Identify which cell holds the provided text, then report its (x, y) central coordinate. 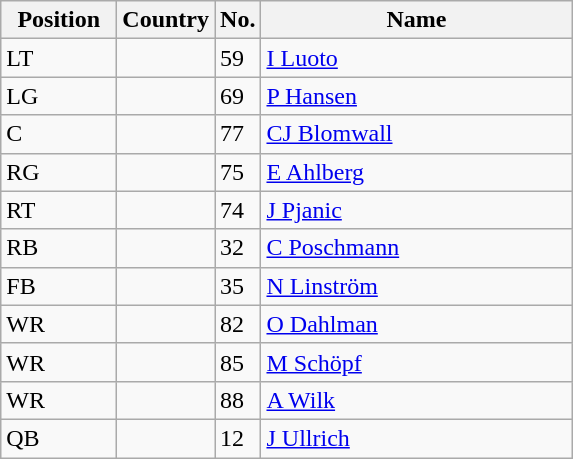
M Schöpf (416, 362)
85 (238, 362)
RG (59, 172)
RT (59, 210)
C Poschmann (416, 248)
N Linström (416, 286)
35 (238, 286)
P Hansen (416, 96)
Position (59, 20)
59 (238, 58)
C (59, 134)
74 (238, 210)
88 (238, 400)
69 (238, 96)
32 (238, 248)
RB (59, 248)
77 (238, 134)
LT (59, 58)
82 (238, 324)
12 (238, 438)
Name (416, 20)
75 (238, 172)
FB (59, 286)
LG (59, 96)
A Wilk (416, 400)
No. (238, 20)
O Dahlman (416, 324)
I Luoto (416, 58)
QB (59, 438)
E Ahlberg (416, 172)
J Pjanic (416, 210)
CJ Blomwall (416, 134)
Country (166, 20)
J Ullrich (416, 438)
